Detect which cell encompasses the target text, then output its [X, Y] center coordinate. 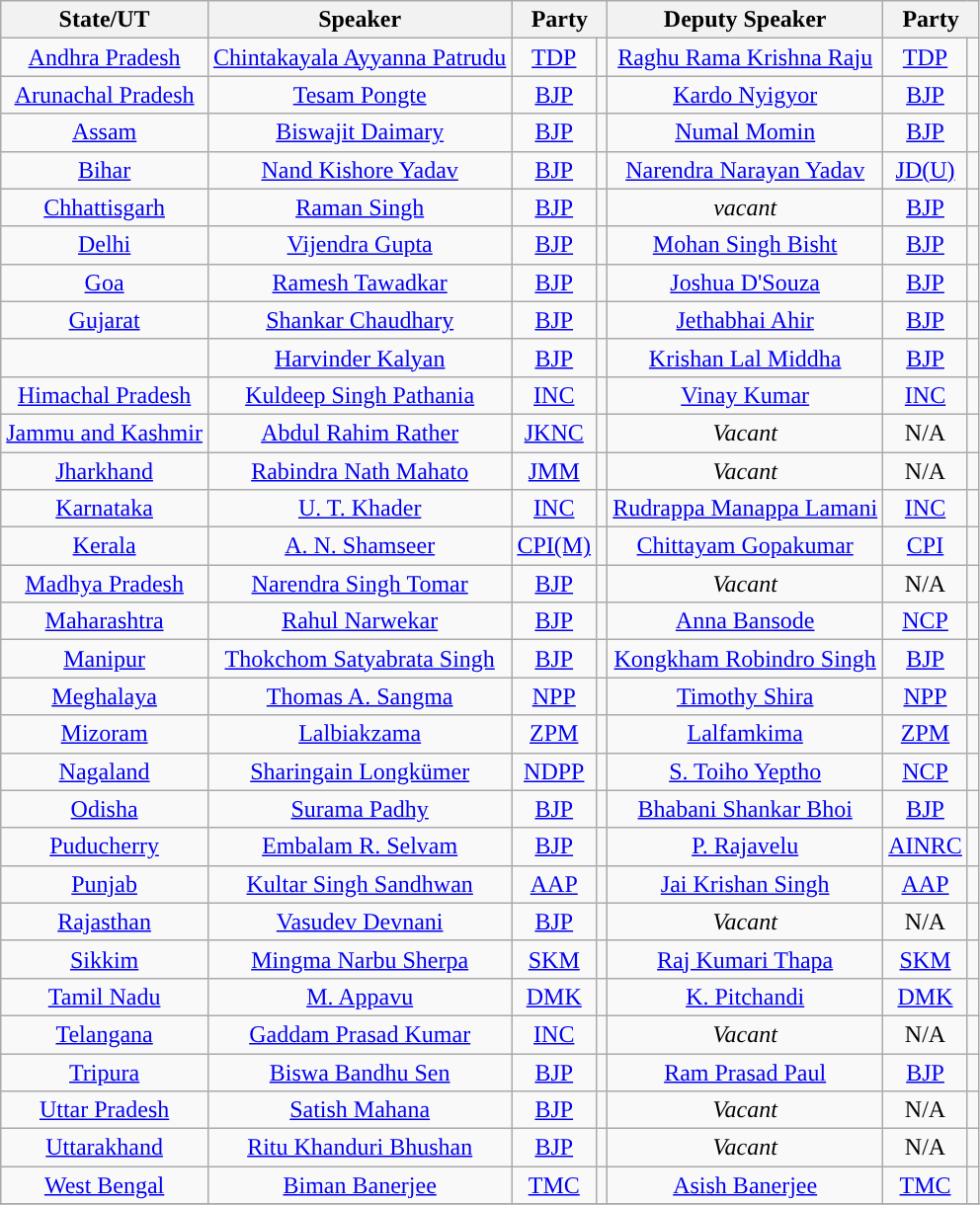
P. Rajavelu [745, 846]
Karnataka [105, 509]
Ram Prasad Paul [745, 1072]
Embalam R. Selvam [360, 846]
Kultar Singh Sandhwan [360, 884]
Delhi [105, 245]
JMM [554, 471]
Raghu Rama Krishna Raju [745, 57]
Nand Kishore Yadav [360, 170]
Shankar Chaudhary [360, 320]
Abdul Rahim Rather [360, 433]
Timothy Shira [745, 696]
Rudrappa Manappa Lamani [745, 509]
CPI [926, 546]
Assam [105, 132]
CPI(M) [554, 546]
Rabindra Nath Mahato [360, 471]
Krishan Lal Middha [745, 358]
Jammu and Kashmir [105, 433]
Jai Krishan Singh [745, 884]
JKNC [554, 433]
Chintakayala Ayyanna Patrudu [360, 57]
Kongkham Robindro Singh [745, 659]
Mohan Singh Bisht [745, 245]
Tripura [105, 1072]
Maharashtra [105, 621]
Biswajit Daimary [360, 132]
Narendra Narayan Yadav [745, 170]
Jethabhai Ahir [745, 320]
Uttarakhand [105, 1148]
Thomas A. Sangma [360, 696]
Ritu Khanduri Bhushan [360, 1148]
U. T. Khader [360, 509]
Madhya Pradesh [105, 584]
NDPP [554, 771]
Bihar [105, 170]
Tamil Nadu [105, 997]
Harvinder Kalyan [360, 358]
Deputy Speaker [745, 20]
M. Appavu [360, 997]
State/UT [105, 20]
Kuldeep Singh Pathania [360, 395]
Himachal Pradesh [105, 395]
Ramesh Tawadkar [360, 282]
West Bengal [105, 1185]
Goa [105, 282]
Bhabani Shankar Bhoi [745, 809]
S. Toiho Yeptho [745, 771]
Manipur [105, 659]
Gujarat [105, 320]
Kerala [105, 546]
Surama Padhy [360, 809]
Asish Banerjee [745, 1185]
Gaddam Prasad Kumar [360, 1034]
Thokchom Satyabrata Singh [360, 659]
Biman Banerjee [360, 1185]
Uttar Pradesh [105, 1110]
Vasudev Devnani [360, 922]
Lalfamkima [745, 734]
Biswa Bandhu Sen [360, 1072]
Rahul Narwekar [360, 621]
Chhattisgarh [105, 207]
Odisha [105, 809]
Joshua D'Souza [745, 282]
Tesam Pongte [360, 95]
Vinay Kumar [745, 395]
Raj Kumari Thapa [745, 959]
Rajasthan [105, 922]
Satish Mahana [360, 1110]
Anna Bansode [745, 621]
Meghalaya [105, 696]
Puducherry [105, 846]
JD(U) [926, 170]
Arunachal Pradesh [105, 95]
Andhra Pradesh [105, 57]
Punjab [105, 884]
Raman Singh [360, 207]
Chittayam Gopakumar [745, 546]
Sikkim [105, 959]
Numal Momin [745, 132]
Mingma Narbu Sherpa [360, 959]
Sharingain Longkümer [360, 771]
K. Pitchandi [745, 997]
Kardo Nyigyor [745, 95]
A. N. Shamseer [360, 546]
Telangana [105, 1034]
Lalbiakzama [360, 734]
Speaker [360, 20]
Nagaland [105, 771]
Narendra Singh Tomar [360, 584]
Jharkhand [105, 471]
Mizoram [105, 734]
Vijendra Gupta [360, 245]
AINRC [926, 846]
vacant [745, 207]
